Return [X, Y] of the center of cell containing provided text 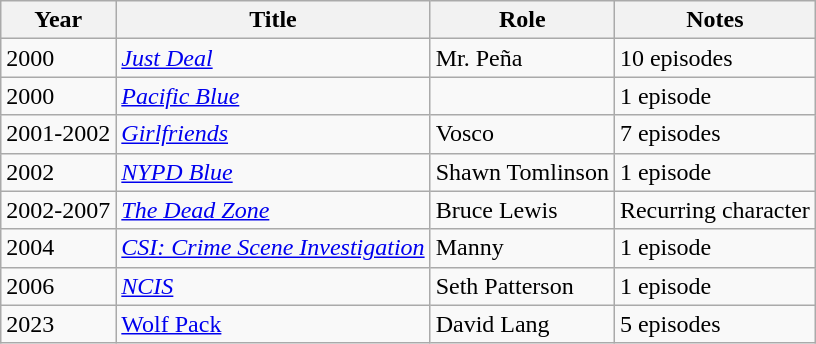
Mr. Peña [522, 58]
Seth Patterson [522, 286]
Pacific Blue [273, 96]
2001-2002 [58, 134]
Vosco [522, 134]
Bruce Lewis [522, 210]
10 episodes [714, 58]
2004 [58, 248]
Shawn Tomlinson [522, 172]
Wolf Pack [273, 324]
NYPD Blue [273, 172]
Title [273, 20]
2002-2007 [58, 210]
NCIS [273, 286]
Girlfriends [273, 134]
Recurring character [714, 210]
5 episodes [714, 324]
CSI: Crime Scene Investigation [273, 248]
Year [58, 20]
The Dead Zone [273, 210]
Role [522, 20]
David Lang [522, 324]
Manny [522, 248]
2002 [58, 172]
2006 [58, 286]
Notes [714, 20]
Just Deal [273, 58]
2023 [58, 324]
7 episodes [714, 134]
